Scan for the cell matching the given text and deliver its (x, y) coordinate at center. 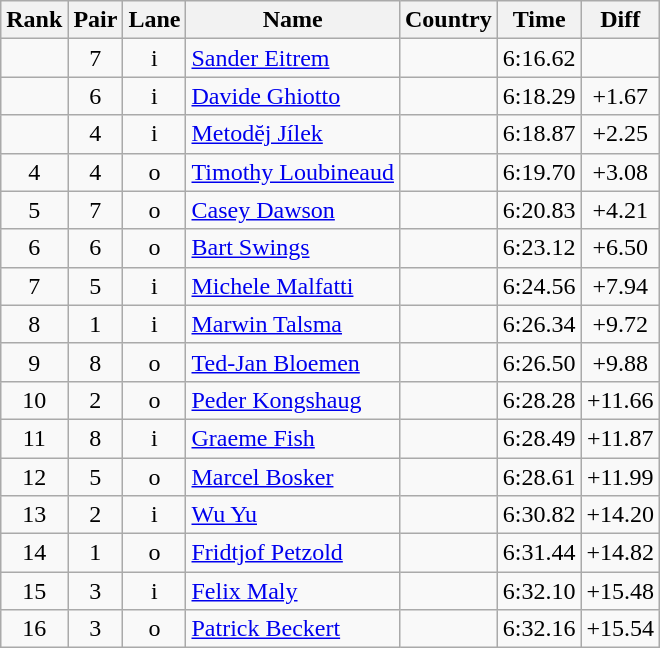
+6.50 (620, 248)
16 (34, 629)
6:19.70 (539, 172)
Lane (154, 20)
14 (34, 553)
Wu Yu (293, 515)
10 (34, 400)
15 (34, 591)
+9.72 (620, 324)
Timothy Loubineaud (293, 172)
6:24.56 (539, 286)
Graeme Fish (293, 438)
Rank (34, 20)
+7.94 (620, 286)
Patrick Beckert (293, 629)
6:26.50 (539, 362)
+14.20 (620, 515)
Casey Dawson (293, 210)
+14.82 (620, 553)
6:23.12 (539, 248)
11 (34, 438)
6:31.44 (539, 553)
+15.54 (620, 629)
6:28.61 (539, 477)
12 (34, 477)
6:32.10 (539, 591)
+11.87 (620, 438)
+11.66 (620, 400)
Country (448, 20)
+3.08 (620, 172)
Diff (620, 20)
6:26.34 (539, 324)
6:28.28 (539, 400)
+15.48 (620, 591)
Bart Swings (293, 248)
6:18.29 (539, 96)
Michele Malfatti (293, 286)
Name (293, 20)
6:30.82 (539, 515)
Pair (96, 20)
13 (34, 515)
+4.21 (620, 210)
Sander Eitrem (293, 58)
+2.25 (620, 134)
Time (539, 20)
Peder Kongshaug (293, 400)
Metodĕj Jílek (293, 134)
6:28.49 (539, 438)
6:16.62 (539, 58)
+1.67 (620, 96)
9 (34, 362)
Ted-Jan Bloemen (293, 362)
6:20.83 (539, 210)
6:32.16 (539, 629)
+9.88 (620, 362)
6:18.87 (539, 134)
Marcel Bosker (293, 477)
+11.99 (620, 477)
Marwin Talsma (293, 324)
Davide Ghiotto (293, 96)
Felix Maly (293, 591)
Fridtjof Petzold (293, 553)
